For the text-containing cell, return its midpoint in [X, Y] coordinate format. 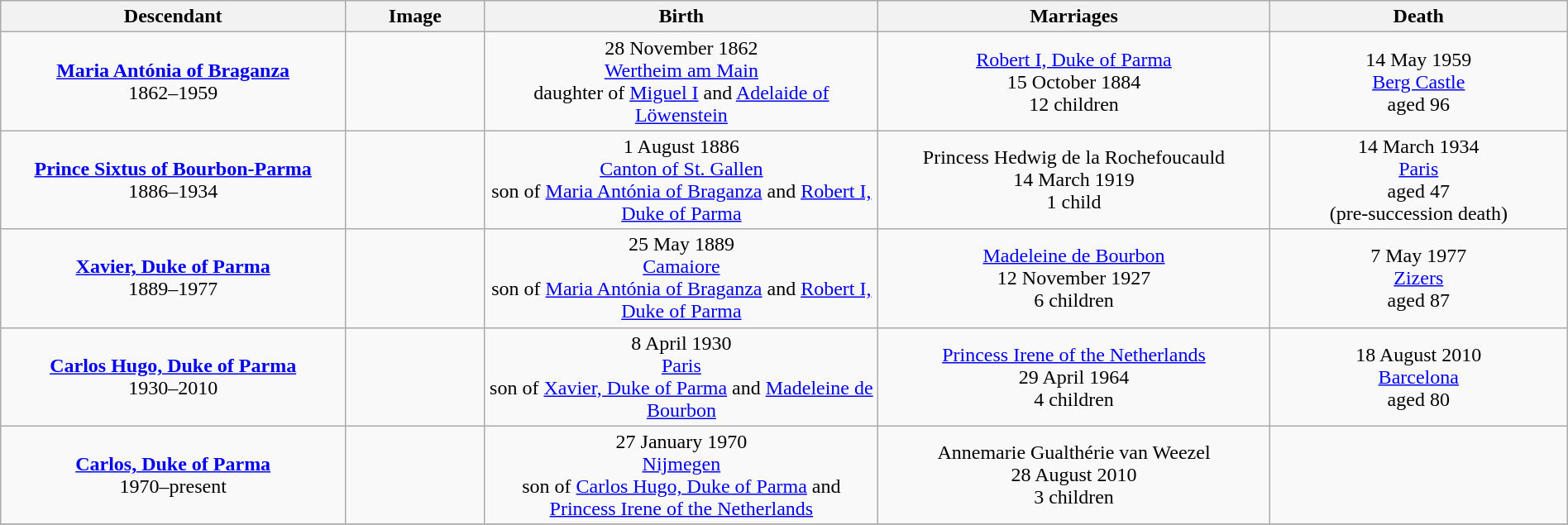
7 May 1977Zizersaged 87 [1418, 278]
Carlos, Duke of Parma1970–present [174, 475]
1 August 1886Canton of St. Gallenson of Maria Antónia of Braganza and Robert I, Duke of Parma [681, 180]
Birth [681, 17]
8 April 1930Parisson of Xavier, Duke of Parma and Madeleine de Bourbon [681, 377]
Princess Irene of the Netherlands29 April 19644 children [1074, 377]
Descendant [174, 17]
Xavier, Duke of Parma1889–1977 [174, 278]
Princess Hedwig de la Rochefoucauld14 March 19191 child [1074, 180]
Death [1418, 17]
Robert I, Duke of Parma15 October 188412 children [1074, 81]
14 March 1934Parisaged 47(pre-succession death) [1418, 180]
25 May 1889Camaioreson of Maria Antónia of Braganza and Robert I, Duke of Parma [681, 278]
Marriages [1074, 17]
Maria Antónia of Braganza1862–1959 [174, 81]
Madeleine de Bourbon12 November 1927 6 children [1074, 278]
14 May 1959Berg Castleaged 96 [1418, 81]
Annemarie Gualthérie van Weezel28 August 20103 children [1074, 475]
Prince Sixtus of Bourbon-Parma1886–1934 [174, 180]
18 August 2010Barcelonaaged 80 [1418, 377]
28 November 1862Wertheim am Maindaughter of Miguel I and Adelaide of Löwenstein [681, 81]
Image [415, 17]
27 January 1970Nijmegenson of Carlos Hugo, Duke of Parma and Princess Irene of the Netherlands [681, 475]
Carlos Hugo, Duke of Parma1930–2010 [174, 377]
